Capture the cell that displays the provided text and extract its (X, Y) central coordinate. 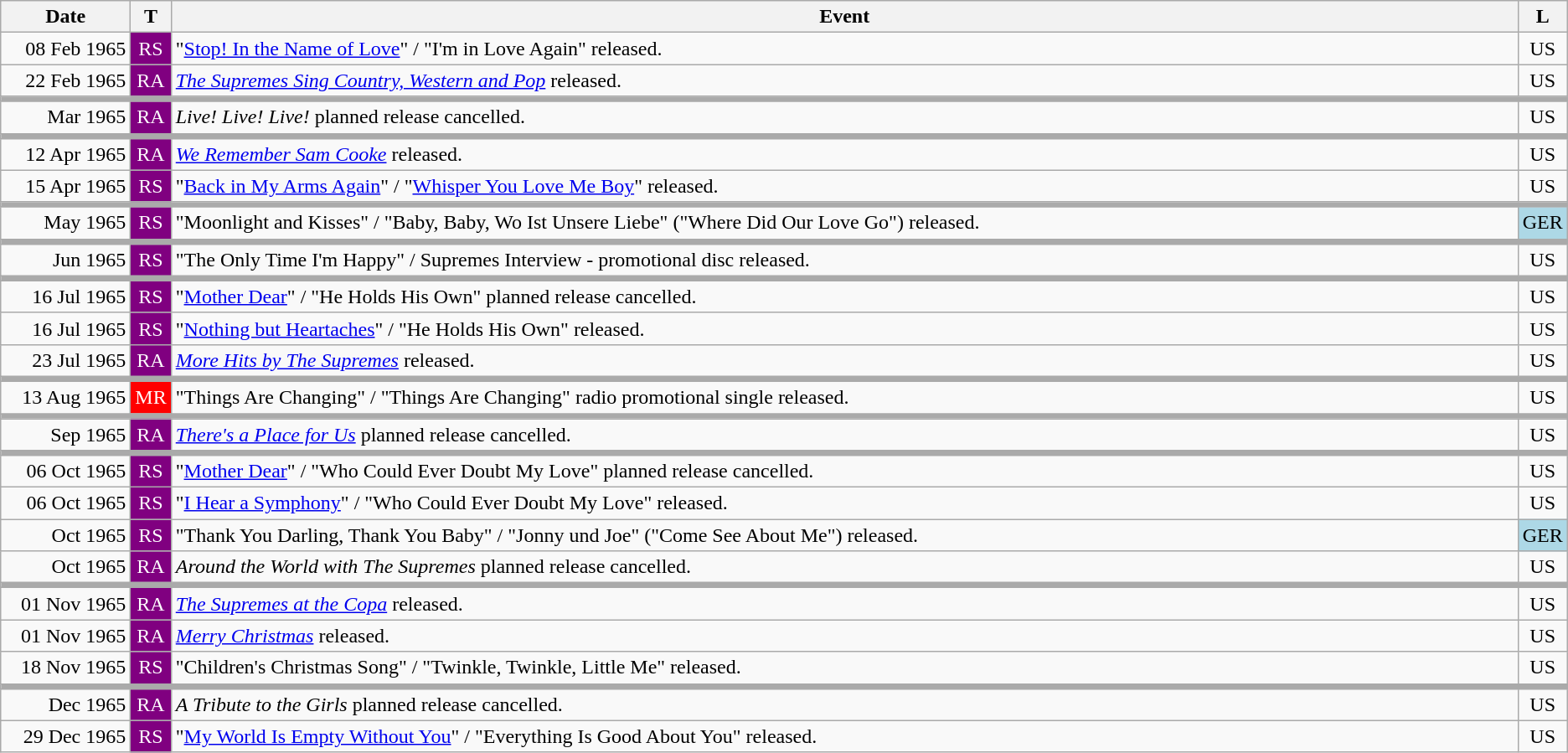
"Moonlight and Kisses" / "Baby, Baby, Wo Ist Unsere Liebe" ("Where Did Our Love Go") released. (844, 223)
A Tribute to the Girls planned release cancelled. (844, 704)
We Remember Sam Cooke released. (844, 154)
"Children's Christmas Song" / "Twinkle, Twinkle, Little Me" released. (844, 668)
Merry Christmas released. (844, 636)
"Back in My Arms Again" / "Whisper You Love Me Boy" released. (844, 186)
T (151, 17)
22 Feb 1965 (65, 80)
The Supremes at the Copa released. (844, 604)
Dec 1965 (65, 704)
"Thank You Darling, Thank You Baby" / "Jonny und Joe" ("Come See About Me") released. (844, 535)
Sep 1965 (65, 435)
The Supremes Sing Country, Western and Pop released. (844, 80)
"Things Are Changing" / "Things Are Changing" radio promotional single released. (844, 397)
Event (844, 17)
"Mother Dear" / "He Holds His Own" planned release cancelled. (844, 297)
"I Hear a Symphony" / "Who Could Ever Doubt My Love" released. (844, 503)
13 Aug 1965 (65, 397)
"Mother Dear" / "Who Could Ever Doubt My Love" planned release cancelled. (844, 472)
29 Dec 1965 (65, 736)
23 Jul 1965 (65, 360)
"The Only Time I'm Happy" / Supremes Interview - promotional disc released. (844, 260)
12 Apr 1965 (65, 154)
Jun 1965 (65, 260)
"Nothing but Heartaches" / "He Holds His Own" released. (844, 328)
"My World Is Empty Without You" / "Everything Is Good About You" released. (844, 736)
Live! Live! Live! planned release cancelled. (844, 117)
Around the World with The Supremes planned release cancelled. (844, 567)
"Stop! In the Name of Love" / "I'm in Love Again" released. (844, 49)
L (1543, 17)
Mar 1965 (65, 117)
MR (151, 397)
15 Apr 1965 (65, 186)
Date (65, 17)
08 Feb 1965 (65, 49)
18 Nov 1965 (65, 668)
More Hits by The Supremes released. (844, 360)
There's a Place for Us planned release cancelled. (844, 435)
May 1965 (65, 223)
